Capture the cell that displays the provided text and extract its (x, y) central coordinate. 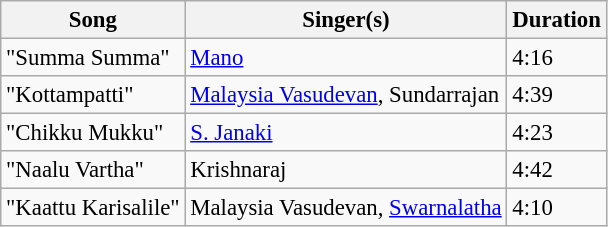
Mano (346, 58)
Song (93, 20)
Singer(s) (346, 20)
"Kottampatti" (93, 95)
Malaysia Vasudevan, Swarnalatha (346, 208)
S. Janaki (346, 133)
4:16 (556, 58)
4:42 (556, 170)
"Kaattu Karisalile" (93, 208)
Duration (556, 20)
"Summa Summa" (93, 58)
4:39 (556, 95)
"Chikku Mukku" (93, 133)
4:23 (556, 133)
Malaysia Vasudevan, Sundarrajan (346, 95)
"Naalu Vartha" (93, 170)
Krishnaraj (346, 170)
4:10 (556, 208)
